Return (X, Y) of the center of cell containing provided text 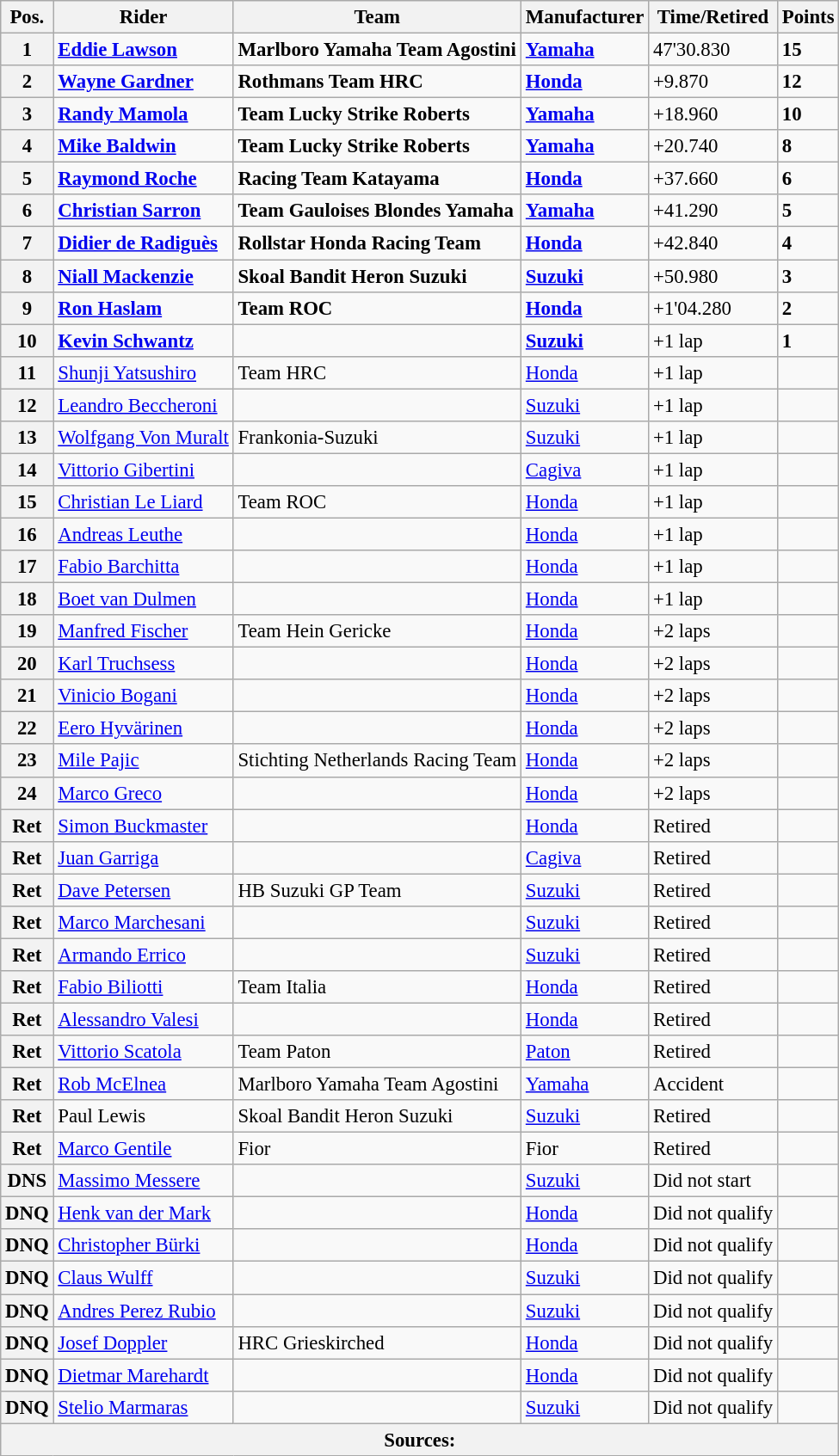
Andres Perez Rubio (143, 1311)
Raymond Roche (143, 179)
Paul Lewis (143, 1116)
18 (28, 599)
Paton (585, 1052)
Alessandro Valesi (143, 1019)
17 (28, 567)
Ron Haslam (143, 308)
7 (28, 243)
16 (28, 534)
Manufacturer (585, 17)
+1'04.280 (713, 308)
Simon Buckmaster (143, 826)
22 (28, 728)
Team Italia (377, 987)
HRC Grieskirched (377, 1342)
Wayne Gardner (143, 82)
Vittorio Gibertini (143, 470)
Christopher Bürki (143, 1246)
Massimo Messere (143, 1181)
Kevin Schwantz (143, 341)
13 (28, 438)
Wolfgang Von Muralt (143, 438)
Pos. (28, 17)
Marco Gentile (143, 1149)
Accident (713, 1084)
+42.840 (713, 243)
Randy Mamola (143, 114)
Marco Greco (143, 793)
20 (28, 664)
Manfred Fischer (143, 631)
Stelio Marmaras (143, 1407)
DNS (28, 1181)
9 (28, 308)
Vittorio Scatola (143, 1052)
+50.980 (713, 276)
Racing Team Katayama (377, 179)
Did not start (713, 1181)
Fabio Biliotti (143, 987)
Dave Petersen (143, 890)
Rollstar Honda Racing Team (377, 243)
14 (28, 470)
Team (377, 17)
Vinicio Bogani (143, 696)
Karl Truchsess (143, 664)
Andreas Leuthe (143, 534)
Points (807, 17)
47'30.830 (713, 50)
+37.660 (713, 179)
Rothmans Team HRC (377, 82)
Rob McElnea (143, 1084)
Team Hein Gericke (377, 631)
23 (28, 761)
Mike Baldwin (143, 146)
+41.290 (713, 211)
Eddie Lawson (143, 50)
+9.870 (713, 82)
Rider (143, 17)
Sources: (420, 1440)
Boet van Dulmen (143, 599)
+18.960 (713, 114)
Dietmar Marehardt (143, 1375)
19 (28, 631)
Team Paton (377, 1052)
24 (28, 793)
Claus Wulff (143, 1278)
Team HRC (377, 372)
Eero Hyvärinen (143, 728)
Frankonia-Suzuki (377, 438)
Fabio Barchitta (143, 567)
Niall Mackenzie (143, 276)
Josef Doppler (143, 1342)
Juan Garriga (143, 857)
Time/Retired (713, 17)
Stichting Netherlands Racing Team (377, 761)
Didier de Radiguès (143, 243)
Marco Marchesani (143, 923)
Shunji Yatsushiro (143, 372)
Christian Sarron (143, 211)
Leandro Beccheroni (143, 405)
+20.740 (713, 146)
Armando Errico (143, 955)
Henk van der Mark (143, 1213)
Christian Le Liard (143, 502)
21 (28, 696)
11 (28, 372)
Team Gauloises Blondes Yamaha (377, 211)
HB Suzuki GP Team (377, 890)
Mile Pajic (143, 761)
